From the cell containing the given text, extract its center point as [X, Y] coordinate. 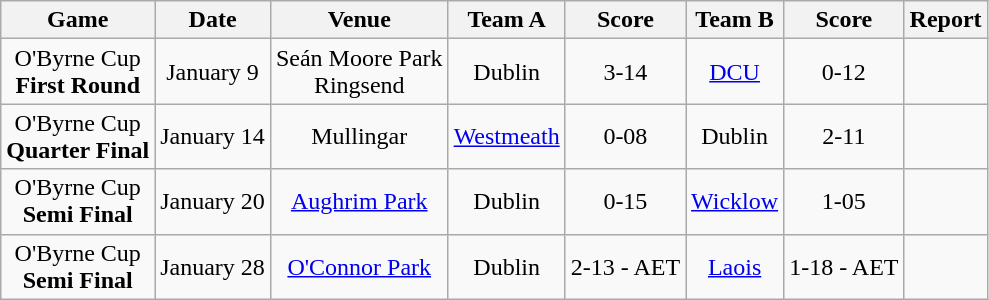
2-11 [844, 136]
Game [78, 20]
Aughrim Park [359, 202]
Date [213, 20]
January 14 [213, 136]
January 9 [213, 72]
January 20 [213, 202]
Team B [735, 20]
3-14 [625, 72]
January 28 [213, 266]
DCU [735, 72]
Wicklow [735, 202]
Westmeath [506, 136]
0-08 [625, 136]
Team A [506, 20]
O'Connor Park [359, 266]
O'Byrne CupFirst Round [78, 72]
1-05 [844, 202]
O'Byrne CupQuarter Final [78, 136]
Laois [735, 266]
Mullingar [359, 136]
0-12 [844, 72]
Report [946, 20]
Seán Moore ParkRingsend [359, 72]
1-18 - AET [844, 266]
2-13 - AET [625, 266]
Venue [359, 20]
0-15 [625, 202]
